Search for the cell housing the specified text and yield its (x, y) center coordinate. 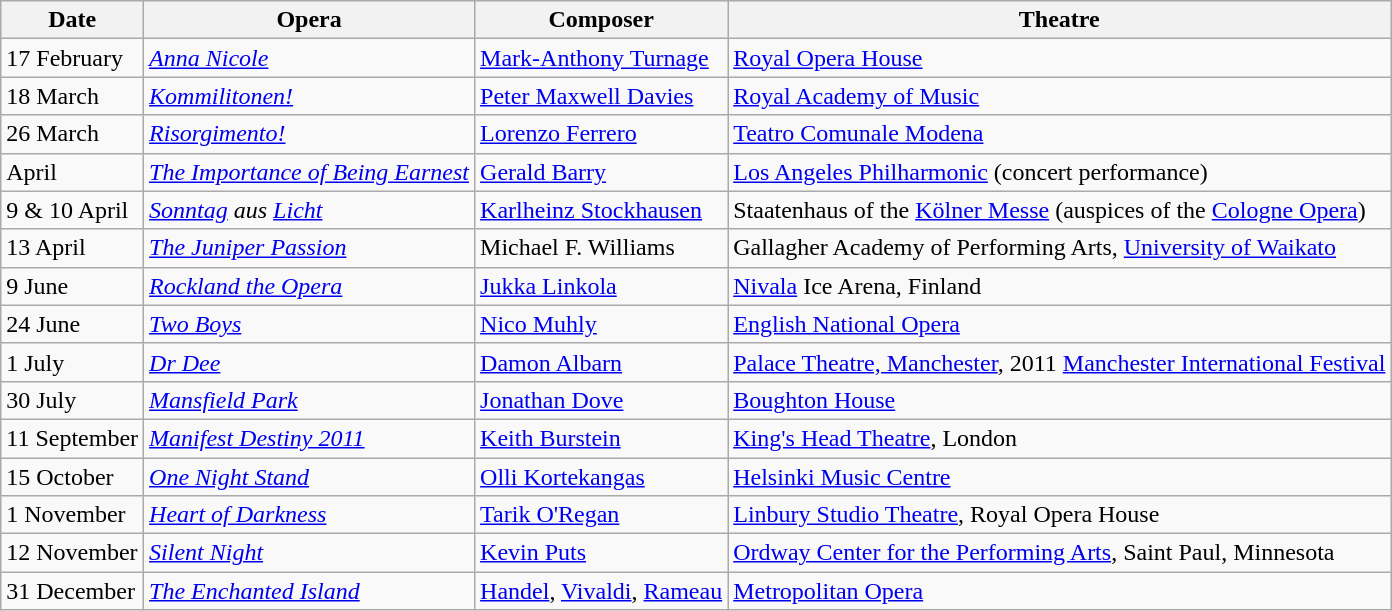
30 July (72, 400)
Royal Academy of Music (1060, 96)
Staatenhaus of the Kölner Messe (auspices of the Cologne Opera) (1060, 210)
Lorenzo Ferrero (602, 134)
Gerald Barry (602, 172)
Metropolitan Opera (1060, 591)
Mansfield Park (310, 400)
Michael F. Williams (602, 248)
12 November (72, 553)
Helsinki Music Centre (1060, 477)
Damon Albarn (602, 362)
9 June (72, 286)
Royal Opera House (1060, 58)
The Enchanted Island (310, 591)
Olli Kortekangas (602, 477)
Ordway Center for the Performing Arts, Saint Paul, Minnesota (1060, 553)
9 & 10 April (72, 210)
One Night Stand (310, 477)
Kevin Puts (602, 553)
The Importance of Being Earnest (310, 172)
Keith Burstein (602, 438)
Peter Maxwell Davies (602, 96)
Nico Muhly (602, 324)
Handel, Vivaldi, Rameau (602, 591)
Gallagher Academy of Performing Arts, University of Waikato (1060, 248)
King's Head Theatre, London (1060, 438)
Risorgimento! (310, 134)
Dr Dee (310, 362)
24 June (72, 324)
Linbury Studio Theatre, Royal Opera House (1060, 515)
Teatro Comunale Modena (1060, 134)
Palace Theatre, Manchester, 2011 Manchester International Festival (1060, 362)
17 February (72, 58)
Kommilitonen! (310, 96)
Karlheinz Stockhausen (602, 210)
Manifest Destiny 2011 (310, 438)
Rockland the Opera (310, 286)
15 October (72, 477)
31 December (72, 591)
English National Opera (1060, 324)
Jukka Linkola (602, 286)
Composer (602, 20)
Opera (310, 20)
Sonntag aus Licht (310, 210)
Los Angeles Philharmonic (concert performance) (1060, 172)
Two Boys (310, 324)
Theatre (1060, 20)
Mark-Anthony Turnage (602, 58)
26 March (72, 134)
Nivala Ice Arena, Finland (1060, 286)
Jonathan Dove (602, 400)
Boughton House (1060, 400)
Silent Night (310, 553)
1 July (72, 362)
April (72, 172)
The Juniper Passion (310, 248)
18 March (72, 96)
Anna Nicole (310, 58)
Heart of Darkness (310, 515)
1 November (72, 515)
Date (72, 20)
13 April (72, 248)
11 September (72, 438)
Tarik O'Regan (602, 515)
